Search for the cell housing the specified text and yield its [x, y] center coordinate. 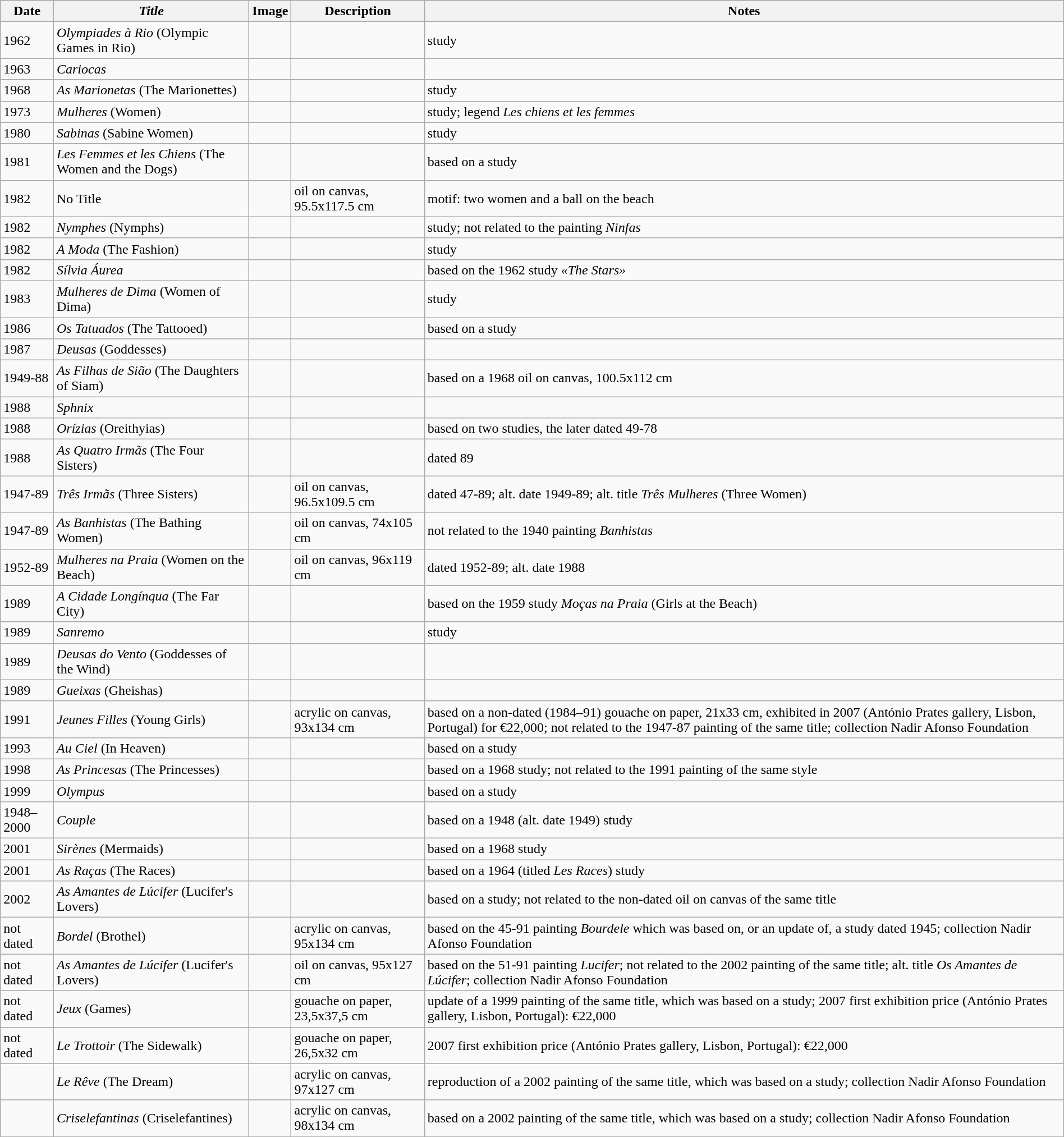
As Quatro Irmãs (The Four Sisters) [151, 458]
oil on canvas, 74x105 cm [358, 531]
1948–2000 [27, 820]
Les Femmes et les Chiens (The Women and the Dogs) [151, 162]
acrylic on canvas, 98x134 cm [358, 1118]
1973 [27, 112]
1952-89 [27, 567]
acrylic on canvas, 95x134 cm [358, 936]
Sanremo [151, 632]
1999 [27, 791]
Date [27, 11]
based on a 2002 painting of the same title, which was based on a study; collection Nadir Afonso Foundation [744, 1118]
Title [151, 11]
based on two studies, the later dated 49-78 [744, 429]
Orízias (Oreithyias) [151, 429]
Nymphes (Nymphs) [151, 227]
1991 [27, 719]
based on the 45-91 painting Bourdele which was based on, or an update of, a study dated 1945; collection Nadir Afonso Foundation [744, 936]
based on a 1968 study [744, 849]
study; not related to the painting Ninfas [744, 227]
Jeux (Games) [151, 1009]
Notes [744, 11]
Sílvia Áurea [151, 270]
Cariocas [151, 69]
based on a 1964 (titled Les Races) study [744, 870]
No Title [151, 199]
Le Trottoir (The Sidewalk) [151, 1045]
based on a study; not related to the non-dated oil on canvas of the same title [744, 899]
1981 [27, 162]
1993 [27, 748]
As Raças (The Races) [151, 870]
1998 [27, 769]
Mulheres na Praia (Women on the Beach) [151, 567]
Sabinas (Sabine Women) [151, 133]
Description [358, 11]
acrylic on canvas, 97x127 cm [358, 1082]
based on a 1968 oil on canvas, 100.5x112 cm [744, 378]
motif: two women and a ball on the beach [744, 199]
oil on canvas, 95.5x117.5 cm [358, 199]
based on the 1959 study Moças na Praia (Girls at the Beach) [744, 604]
1962 [27, 40]
Olympus [151, 791]
dated 47-89; alt. date 1949-89; alt. title Três Mulheres (Three Women) [744, 494]
Deusas (Goddesses) [151, 350]
As Banhistas (The Bathing Women) [151, 531]
1968 [27, 90]
Mulheres (Women) [151, 112]
oil on canvas, 95x127 cm [358, 972]
Sirènes (Mermaids) [151, 849]
A Cidade Longínqua (The Far City) [151, 604]
Image [270, 11]
As Filhas de Sião (The Daughters of Siam) [151, 378]
Criselefantinas (Criselefantines) [151, 1118]
As Marionetas (The Marionettes) [151, 90]
based on a 1968 study; not related to the 1991 painting of the same style [744, 769]
dated 89 [744, 458]
Sphnix [151, 407]
1986 [27, 328]
Le Rêve (The Dream) [151, 1082]
oil on canvas, 96x119 cm [358, 567]
As Princesas (The Princesses) [151, 769]
acrylic on canvas, 93x134 cm [358, 719]
Mulheres de Dima (Women of Dima) [151, 299]
1987 [27, 350]
Couple [151, 820]
A Moda (The Fashion) [151, 249]
Au Ciel (In Heaven) [151, 748]
based on the 1962 study «The Stars» [744, 270]
Olympiades à Rio (Olympic Games in Rio) [151, 40]
Os Tatuados (The Tattooed) [151, 328]
dated 1952-89; alt. date 1988 [744, 567]
oil on canvas, 96.5x109.5 cm [358, 494]
2002 [27, 899]
1983 [27, 299]
study; legend Les chiens et les femmes [744, 112]
1963 [27, 69]
Três Irmãs (Three Sisters) [151, 494]
2007 first exhibition price (António Prates gallery, Lisbon, Portugal): €22,000 [744, 1045]
Gueixas (Gheishas) [151, 690]
1980 [27, 133]
1949-88 [27, 378]
Deusas do Vento (Goddesses of the Wind) [151, 661]
gouache on paper, 26,5x32 cm [358, 1045]
Bordel (Brothel) [151, 936]
based on a 1948 (alt. date 1949) study [744, 820]
reproduction of a 2002 painting of the same title, which was based on a study; collection Nadir Afonso Foundation [744, 1082]
Jeunes Filles (Young Girls) [151, 719]
gouache on paper, 23,5x37,5 cm [358, 1009]
not related to the 1940 painting Banhistas [744, 531]
